Search for the cell housing the specified text and yield its (x, y) center coordinate. 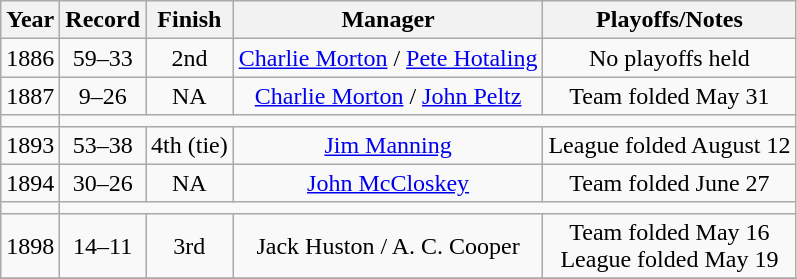
14–11 (103, 246)
Charlie Morton / Pete Hotaling (388, 58)
Team folded May 16League folded May 19 (670, 246)
1893 (30, 145)
2nd (190, 58)
Jack Huston / A. C. Cooper (388, 246)
59–33 (103, 58)
3rd (190, 246)
Finish (190, 20)
30–26 (103, 183)
League folded August 12 (670, 145)
Record (103, 20)
Manager (388, 20)
Year (30, 20)
Team folded May 31 (670, 96)
Charlie Morton / John Peltz (388, 96)
Jim Manning (388, 145)
53–38 (103, 145)
4th (tie) (190, 145)
Playoffs/Notes (670, 20)
1898 (30, 246)
9–26 (103, 96)
1887 (30, 96)
Team folded June 27 (670, 183)
No playoffs held (670, 58)
John McCloskey (388, 183)
1886 (30, 58)
1894 (30, 183)
